Determine the (x, y) coordinate at the center of the cell enclosing the given text.  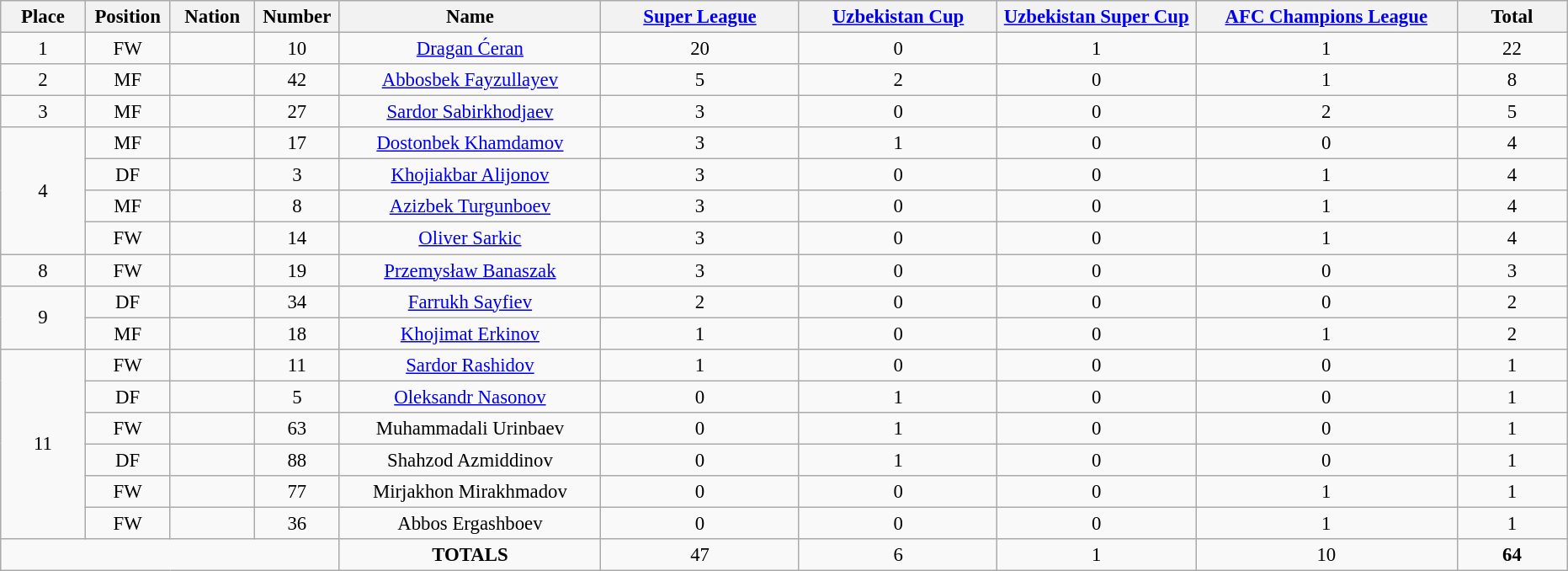
18 (298, 334)
Abbosbek Fayzullayev (470, 80)
20 (700, 49)
14 (298, 238)
34 (298, 302)
19 (298, 270)
Sardor Sabirkhodjaev (470, 112)
Position (128, 17)
Dostonbek Khamdamov (470, 143)
17 (298, 143)
Azizbek Turgunboev (470, 206)
Uzbekistan Super Cup (1097, 17)
Uzbekistan Cup (898, 17)
6 (898, 555)
47 (700, 555)
Place (44, 17)
64 (1512, 555)
Abbos Ergashboev (470, 523)
Number (298, 17)
Name (470, 17)
Dragan Ćeran (470, 49)
63 (298, 429)
Total (1512, 17)
Muhammadali Urinbaev (470, 429)
Nation (212, 17)
TOTALS (470, 555)
77 (298, 492)
Super League (700, 17)
Khojiakbar Alijonov (470, 175)
Oliver Sarkic (470, 238)
Sardor Rashidov (470, 365)
Shahzod Azmiddinov (470, 460)
Mirjakhon Mirakhmadov (470, 492)
AFC Champions League (1326, 17)
Khojimat Erkinov (470, 334)
88 (298, 460)
9 (44, 317)
22 (1512, 49)
Przemysław Banaszak (470, 270)
36 (298, 523)
Oleksandr Nasonov (470, 397)
27 (298, 112)
Farrukh Sayfiev (470, 302)
42 (298, 80)
